Provide the (x, y) coordinate of the cell's center where the given text is located.  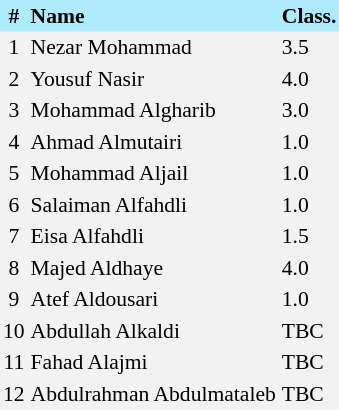
# (14, 16)
Ahmad Almutairi (154, 142)
Atef Aldousari (154, 300)
Eisa Alfahdli (154, 236)
6 (14, 205)
2 (14, 79)
12 (14, 394)
4 (14, 142)
9 (14, 300)
7 (14, 236)
Salaiman Alfahdli (154, 205)
5 (14, 174)
Majed Aldhaye (154, 268)
Mohammad Algharib (154, 110)
8 (14, 268)
Yousuf Nasir (154, 79)
3 (14, 110)
1 (14, 48)
Mohammad Aljail (154, 174)
10 (14, 331)
Name (154, 16)
11 (14, 362)
Abdullah Alkaldi (154, 331)
Fahad Alajmi (154, 362)
Abdulrahman Abdulmataleb (154, 394)
Nezar Mohammad (154, 48)
